Detect which cell encompasses the target text, then output its [x, y] center coordinate. 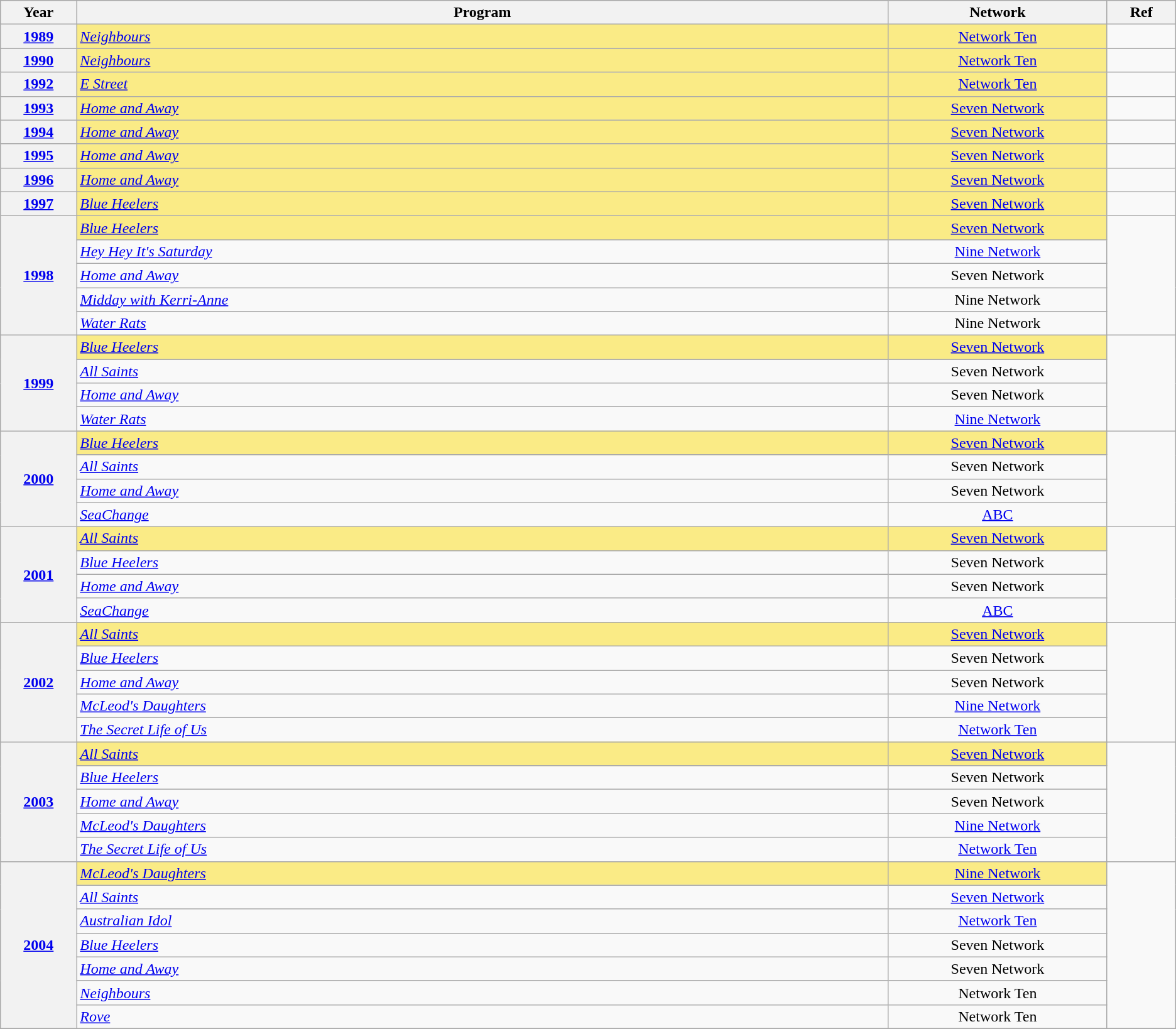
1990 [39, 60]
Ref [1141, 13]
Year [39, 13]
Network [998, 13]
2001 [39, 574]
Australian Idol [482, 921]
Rove [482, 1016]
1999 [39, 383]
1995 [39, 156]
1996 [39, 180]
1993 [39, 108]
2002 [39, 682]
2000 [39, 479]
1997 [39, 204]
1989 [39, 36]
E Street [482, 84]
Hey Hey It's Saturday [482, 251]
1994 [39, 132]
1992 [39, 84]
1998 [39, 275]
2003 [39, 802]
Program [482, 13]
Midday with Kerri-Anne [482, 300]
2004 [39, 945]
